Output the [x, y] coordinate of the center of the cell containing the given text.  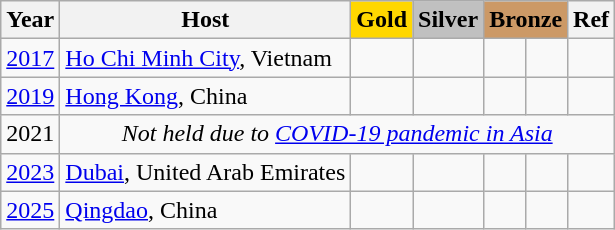
Qingdao, China [206, 210]
2019 [30, 96]
Gold [382, 20]
Year [30, 20]
2021 [30, 134]
Silver [448, 20]
Ho Chi Minh City, Vietnam [206, 58]
2025 [30, 210]
Dubai, United Arab Emirates [206, 172]
Bronze [526, 20]
2017 [30, 58]
2023 [30, 172]
Hong Kong, China [206, 96]
Not held due to COVID-19 pandemic in Asia [338, 134]
Host [206, 20]
Ref [592, 20]
